Pinpoint the cell where the given text exists, returning its (X, Y) midpoint coordinate. 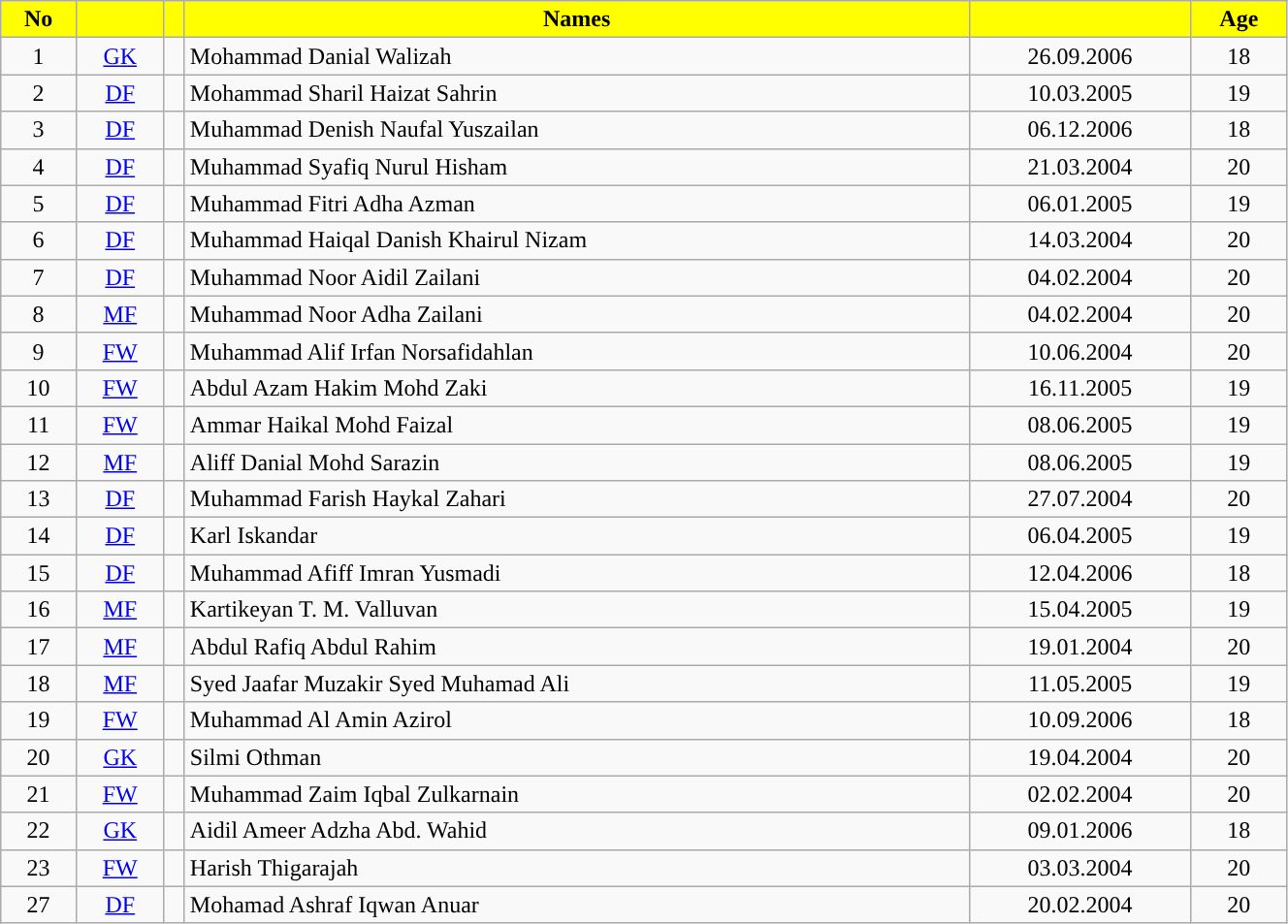
23 (39, 868)
Mohammad Sharil Haizat Sahrin (576, 93)
Karl Iskandar (576, 536)
Muhammad Haiqal Danish Khairul Nizam (576, 240)
Abdul Azam Hakim Mohd Zaki (576, 388)
03.03.2004 (1080, 868)
9 (39, 351)
Silmi Othman (576, 757)
Mohammad Danial Walizah (576, 56)
Muhammad Denish Naufal Yuszailan (576, 130)
3 (39, 130)
06.12.2006 (1080, 130)
No (39, 19)
7 (39, 277)
10.09.2006 (1080, 720)
16.11.2005 (1080, 388)
19.04.2004 (1080, 757)
8 (39, 314)
Muhammad Fitri Adha Azman (576, 204)
Age (1239, 19)
27.07.2004 (1080, 499)
Muhammad Zaim Iqbal Zulkarnain (576, 794)
17 (39, 647)
26.09.2006 (1080, 56)
Harish Thigarajah (576, 868)
21.03.2004 (1080, 167)
Muhammad Alif Irfan Norsafidahlan (576, 351)
6 (39, 240)
2 (39, 93)
Muhammad Farish Haykal Zahari (576, 499)
21 (39, 794)
Muhammad Al Amin Azirol (576, 720)
Abdul Rafiq Abdul Rahim (576, 647)
Aidil Ameer Adzha Abd. Wahid (576, 831)
Muhammad Noor Adha Zailani (576, 314)
15.04.2005 (1080, 610)
10.03.2005 (1080, 93)
16 (39, 610)
12.04.2006 (1080, 573)
14.03.2004 (1080, 240)
Muhammad Syafiq Nurul Hisham (576, 167)
19.01.2004 (1080, 647)
Names (576, 19)
02.02.2004 (1080, 794)
Ammar Haikal Mohd Faizal (576, 425)
Syed Jaafar Muzakir Syed Muhamad Ali (576, 684)
22 (39, 831)
1 (39, 56)
15 (39, 573)
13 (39, 499)
11 (39, 425)
14 (39, 536)
20.02.2004 (1080, 905)
27 (39, 905)
11.05.2005 (1080, 684)
12 (39, 462)
4 (39, 167)
Mohamad Ashraf Iqwan Anuar (576, 905)
10.06.2004 (1080, 351)
10 (39, 388)
06.01.2005 (1080, 204)
Muhammad Afiff Imran Yusmadi (576, 573)
5 (39, 204)
Aliff Danial Mohd Sarazin (576, 462)
09.01.2006 (1080, 831)
Kartikeyan T. M. Valluvan (576, 610)
Muhammad Noor Aidil Zailani (576, 277)
06.04.2005 (1080, 536)
